Search for the cell housing the specified text and yield its [x, y] center coordinate. 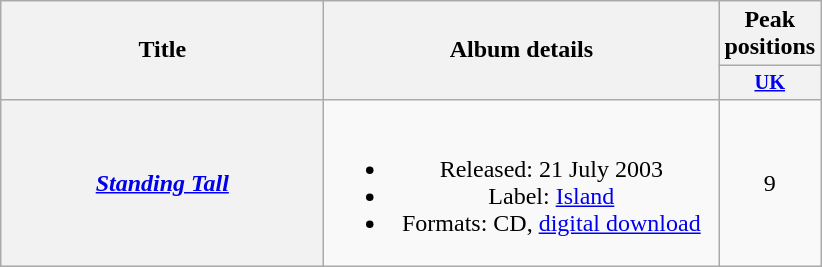
Standing Tall [162, 182]
Peak positions [770, 34]
Title [162, 50]
9 [770, 182]
Released: 21 July 2003Label: IslandFormats: CD, digital download [522, 182]
UK [770, 83]
Album details [522, 50]
